Find where the given text appears and provide that cell's center as [x, y] coordinate. 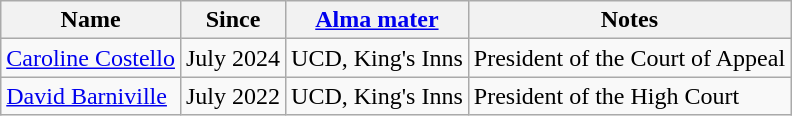
Notes [629, 20]
Caroline Costello [91, 58]
David Barniville [91, 96]
Alma mater [378, 20]
Since [232, 20]
July 2024 [232, 58]
July 2022 [232, 96]
Name [91, 20]
President of the High Court [629, 96]
President of the Court of Appeal [629, 58]
